Return the [x, y] coordinate for the center point of the cell that contains the specified text.  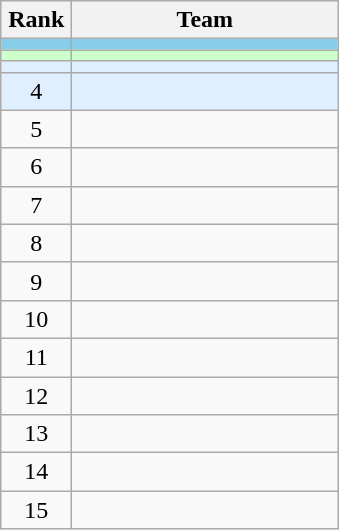
8 [36, 243]
Team [205, 20]
Rank [36, 20]
9 [36, 281]
14 [36, 472]
4 [36, 91]
6 [36, 167]
15 [36, 510]
13 [36, 434]
11 [36, 357]
10 [36, 319]
5 [36, 129]
12 [36, 395]
7 [36, 205]
